Provide the (x, y) coordinate of the cell's center where the given text is located.  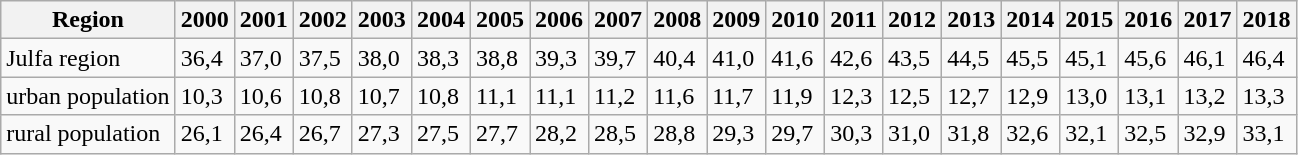
44,5 (972, 58)
2001 (264, 20)
41,6 (796, 58)
27,5 (440, 134)
42,6 (854, 58)
Julfa region (88, 58)
2018 (1266, 20)
10,3 (204, 96)
29,3 (736, 134)
32,1 (1090, 134)
13,2 (1208, 96)
2002 (322, 20)
2007 (618, 20)
2014 (1030, 20)
29,7 (796, 134)
12,7 (972, 96)
10,7 (382, 96)
2011 (854, 20)
26,4 (264, 134)
27,7 (500, 134)
rural population (88, 134)
26,7 (322, 134)
28,2 (560, 134)
11,6 (678, 96)
33,1 (1266, 134)
41,0 (736, 58)
27,3 (382, 134)
46,4 (1266, 58)
31,8 (972, 134)
38,8 (500, 58)
2013 (972, 20)
Region (88, 20)
43,5 (912, 58)
45,5 (1030, 58)
37,0 (264, 58)
11,2 (618, 96)
28,5 (618, 134)
2017 (1208, 20)
11,7 (736, 96)
32,6 (1030, 134)
12,3 (854, 96)
urban population (88, 96)
28,8 (678, 134)
2016 (1148, 20)
32,5 (1148, 134)
2000 (204, 20)
38,3 (440, 58)
39,7 (618, 58)
2012 (912, 20)
12,9 (1030, 96)
2008 (678, 20)
10,6 (264, 96)
31,0 (912, 134)
39,3 (560, 58)
2004 (440, 20)
45,1 (1090, 58)
36,4 (204, 58)
38,0 (382, 58)
45,6 (1148, 58)
2015 (1090, 20)
32,9 (1208, 134)
11,9 (796, 96)
40,4 (678, 58)
2009 (736, 20)
2003 (382, 20)
13,3 (1266, 96)
2006 (560, 20)
2010 (796, 20)
37,5 (322, 58)
13,1 (1148, 96)
26,1 (204, 134)
2005 (500, 20)
12,5 (912, 96)
13,0 (1090, 96)
46,1 (1208, 58)
30,3 (854, 134)
